Pinpoint the cell where the given text exists, returning its (X, Y) midpoint coordinate. 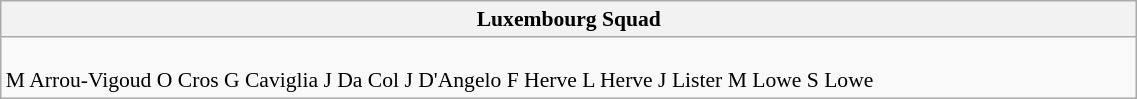
Luxembourg Squad (569, 19)
M Arrou-Vigoud O Cros G Caviglia J Da Col J D'Angelo F Herve L Herve J Lister M Lowe S Lowe (569, 68)
